Output the [x, y] coordinate of the center of the cell containing the given text.  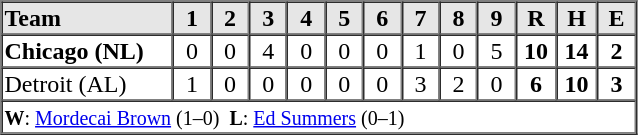
W: Mordecai Brown (1–0) L: Ed Summers (0–1) [319, 116]
R [536, 18]
8 [458, 18]
9 [497, 18]
E [616, 18]
7 [420, 18]
14 [576, 50]
H [576, 18]
Chicago (NL) [88, 50]
Detroit (AL) [88, 84]
Team [88, 18]
